Detect which cell encompasses the target text, then output its (x, y) center coordinate. 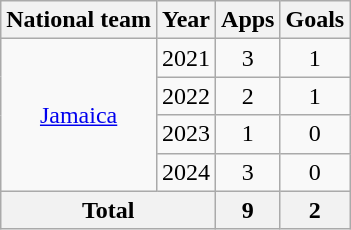
Jamaica (79, 115)
2022 (186, 96)
National team (79, 20)
Total (108, 210)
Goals (315, 20)
2021 (186, 58)
Apps (248, 20)
2024 (186, 172)
9 (248, 210)
2023 (186, 134)
Year (186, 20)
